Determine the (x, y) coordinate at the center of the cell enclosing the given text.  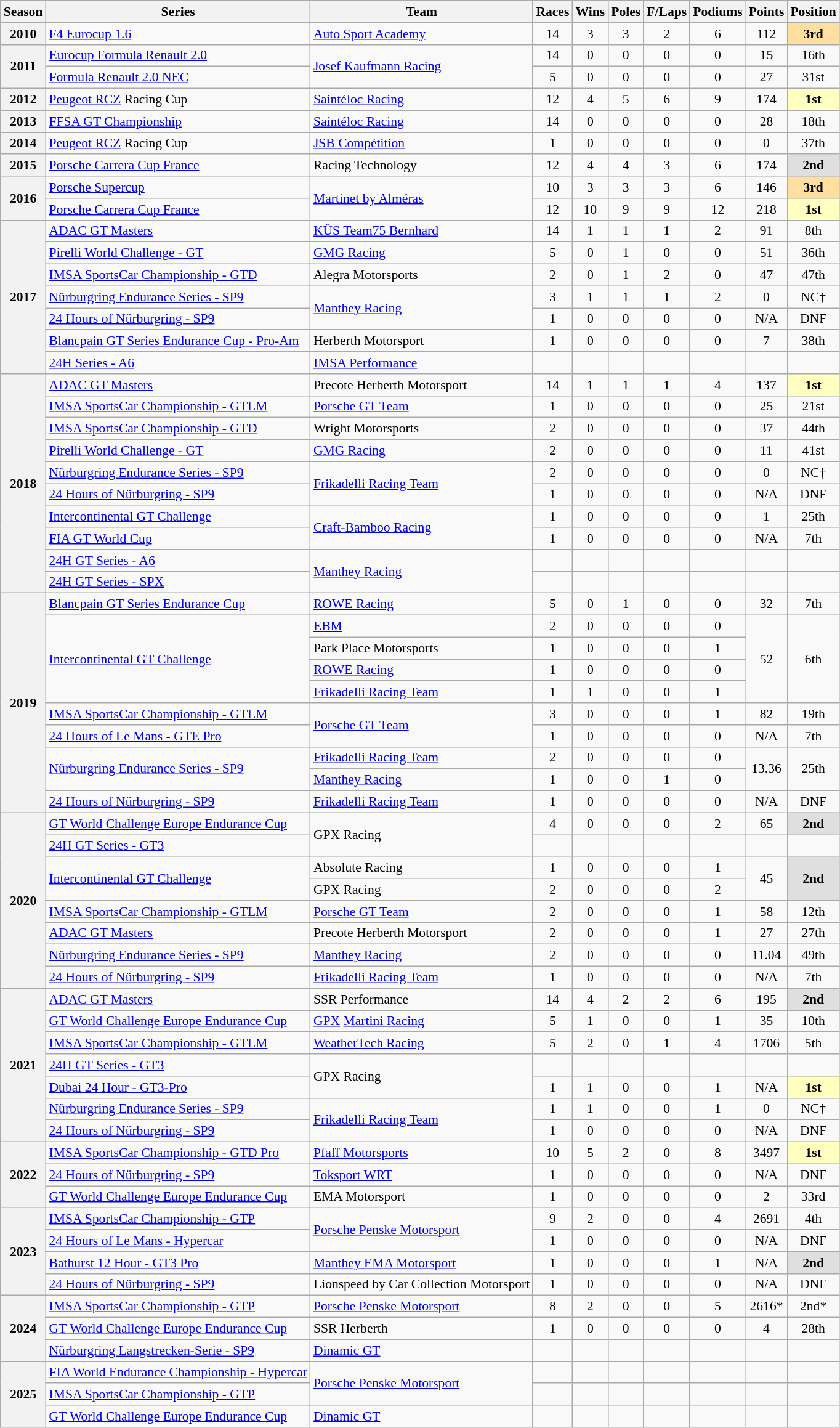
Wins (590, 12)
52 (767, 659)
37th (813, 144)
SSR Performance (421, 999)
Dubai 24 Hour - GT3-Pro (177, 1087)
35 (767, 1021)
16th (813, 55)
2022 (23, 1175)
FIA World Endurance Championship - Hypercar (177, 1373)
FFSA GT Championship (177, 121)
24H GT Series - A6 (177, 561)
24H Series - A6 (177, 363)
Formula Renault 2.0 NEC (177, 78)
218 (767, 209)
2021 (23, 1065)
45 (767, 878)
Manthey EMA Motorsport (421, 1263)
36th (813, 253)
47th (813, 275)
2018 (23, 484)
EMA Motorsport (421, 1197)
24 Hours of Le Mans - GTE Pro (177, 736)
WeatherTech Racing (421, 1044)
91 (767, 231)
28th (813, 1329)
Races (552, 12)
Pfaff Motorsports (421, 1153)
Series (177, 12)
195 (767, 999)
2023 (23, 1252)
Craft-Bamboo Racing (421, 527)
13.36 (767, 769)
2016 (23, 198)
11.04 (767, 955)
Nürburgring Langstrecken-Serie - SP9 (177, 1350)
Herberth Motorsport (421, 341)
Park Place Motorsports (421, 648)
19th (813, 714)
Porsche Supercup (177, 187)
GPX Martini Racing (421, 1021)
FIA GT World Cup (177, 538)
Poles (626, 12)
Josef Kaufmann Racing (421, 67)
58 (767, 912)
Blancpain GT Series Endurance Cup - Pro-Am (177, 341)
3497 (767, 1153)
2024 (23, 1328)
28 (767, 121)
2nd* (813, 1307)
Team (421, 12)
2616* (767, 1307)
Auto Sport Academy (421, 34)
Toksport WRT (421, 1175)
2013 (23, 121)
37 (767, 429)
SSR Herberth (421, 1329)
137 (767, 385)
2015 (23, 166)
10th (813, 1021)
32 (767, 604)
1706 (767, 1044)
21st (813, 407)
Racing Technology (421, 166)
F/Laps (666, 12)
2017 (23, 297)
38th (813, 341)
18th (813, 121)
Season (23, 12)
112 (767, 34)
KÜS Team75 Bernhard (421, 231)
41st (813, 451)
Alegra Motorsports (421, 275)
12th (813, 912)
49th (813, 955)
Podiums (718, 12)
Eurocup Formula Renault 2.0 (177, 55)
8th (813, 231)
IMSA SportsCar Championship - GTD Pro (177, 1153)
51 (767, 253)
Absolute Racing (421, 868)
2012 (23, 100)
2010 (23, 34)
65 (767, 824)
Martinet by Alméras (421, 198)
Position (813, 12)
Bathurst 12 Hour - GT3 Pro (177, 1263)
33rd (813, 1197)
27th (813, 933)
7 (767, 341)
2025 (23, 1395)
6th (813, 659)
2014 (23, 144)
Blancpain GT Series Endurance Cup (177, 604)
Points (767, 12)
2020 (23, 901)
2691 (767, 1219)
11 (767, 451)
JSB Compétition (421, 144)
44th (813, 429)
24 Hours of Le Mans - Hypercar (177, 1241)
146 (767, 187)
24H GT Series - SPX (177, 582)
82 (767, 714)
5th (813, 1044)
EBM (421, 627)
47 (767, 275)
31st (813, 78)
F4 Eurocup 1.6 (177, 34)
15 (767, 55)
25 (767, 407)
IMSA Performance (421, 363)
4th (813, 1219)
Lionspeed by Car Collection Motorsport (421, 1284)
2019 (23, 703)
2011 (23, 67)
Wright Motorsports (421, 429)
